Detect which cell encompasses the target text, then output its [X, Y] center coordinate. 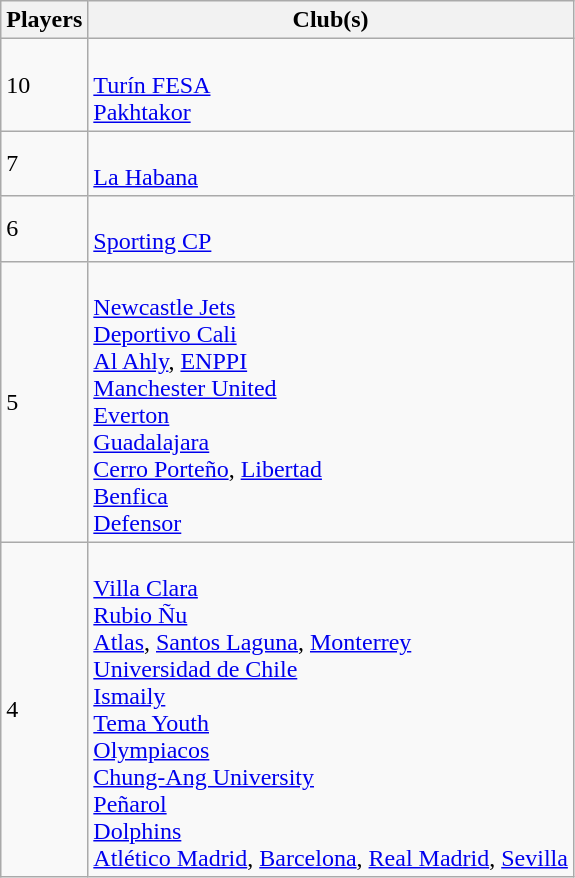
6 [44, 228]
Club(s) [331, 20]
5 [44, 402]
Players [44, 20]
7 [44, 164]
La Habana [331, 164]
Sporting CP [331, 228]
Newcastle Jets Deportivo Cali Al Ahly, ENPPI Manchester United Everton Guadalajara Cerro Porteño, Libertad Benfica Defensor [331, 402]
10 [44, 85]
Turín FESA Pakhtakor [331, 85]
4 [44, 710]
